Determine the (x, y) coordinate at the center of the cell enclosing the given text.  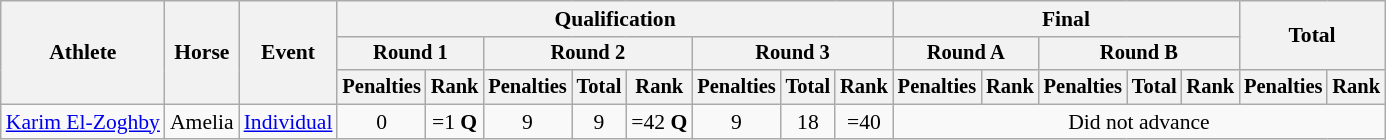
18 (808, 122)
Round 3 (792, 54)
Did not advance (1139, 122)
Event (288, 52)
Round 1 (410, 54)
=40 (864, 122)
Athlete (83, 52)
Round B (1139, 54)
Round A (966, 54)
Horse (202, 52)
Final (1066, 19)
Round 2 (588, 54)
Individual (288, 122)
=1 Q (455, 122)
0 (381, 122)
Qualification (614, 19)
Amelia (202, 122)
=42 Q (659, 122)
Karim El-Zoghby (83, 122)
